Locate the cell with the specified text and output its (x, y) center coordinate. 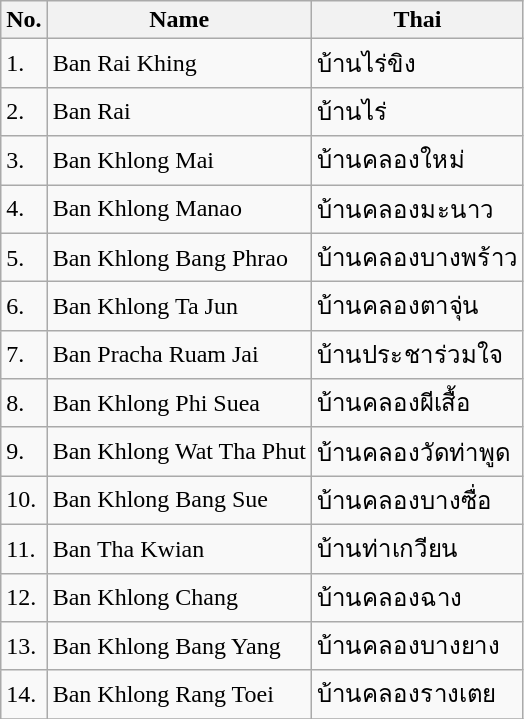
Ban Khlong Mai (179, 160)
6. (24, 306)
Ban Khlong Bang Phrao (179, 258)
11. (24, 548)
Ban Pracha Ruam Jai (179, 354)
5. (24, 258)
12. (24, 598)
Ban Khlong Bang Yang (179, 646)
10. (24, 500)
1. (24, 64)
บ้านคลองบางพร้าว (417, 258)
Ban Rai (179, 112)
บ้านคลองฉาง (417, 598)
Ban Khlong Ta Jun (179, 306)
บ้านท่าเกวียน (417, 548)
8. (24, 404)
บ้านคลองรางเตย (417, 694)
3. (24, 160)
7. (24, 354)
บ้านคลองผีเสื้อ (417, 404)
บ้านคลองใหม่ (417, 160)
No. (24, 20)
Ban Khlong Wat Tha Phut (179, 452)
4. (24, 208)
Ban Khlong Manao (179, 208)
Ban Khlong Rang Toei (179, 694)
บ้านคลองบางยาง (417, 646)
2. (24, 112)
Ban Khlong Phi Suea (179, 404)
Ban Khlong Chang (179, 598)
บ้านไร่ (417, 112)
บ้านคลองตาจุ่น (417, 306)
13. (24, 646)
Name (179, 20)
Thai (417, 20)
Ban Khlong Bang Sue (179, 500)
Ban Tha Kwian (179, 548)
บ้านประชาร่วมใจ (417, 354)
บ้านคลองมะนาว (417, 208)
บ้านคลองวัดท่าพูด (417, 452)
14. (24, 694)
บ้านคลองบางซื่อ (417, 500)
บ้านไร่ขิง (417, 64)
9. (24, 452)
Ban Rai Khing (179, 64)
